Detect which cell encompasses the target text, then output its [x, y] center coordinate. 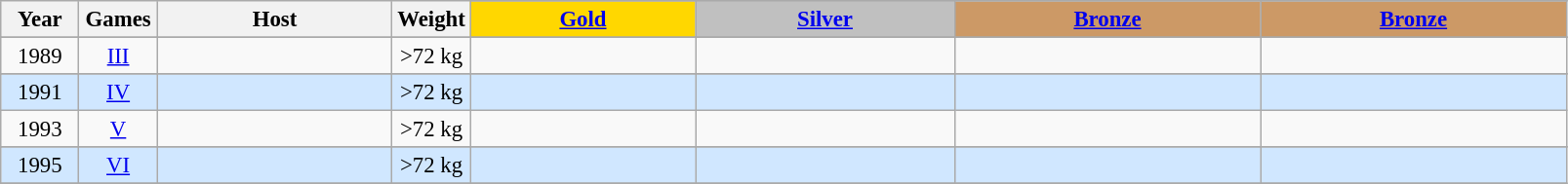
III [118, 56]
1995 [40, 166]
Silver [825, 19]
Games [118, 19]
Year [40, 19]
V [118, 129]
Gold [583, 19]
1991 [40, 92]
1993 [40, 129]
IV [118, 92]
1989 [40, 56]
Host [275, 19]
VI [118, 166]
Weight [431, 19]
